Detect which cell encompasses the target text, then output its (x, y) center coordinate. 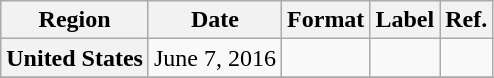
Region (75, 20)
Label (405, 20)
Format (326, 20)
Date (214, 20)
Ref. (466, 20)
United States (75, 58)
June 7, 2016 (214, 58)
